Return (X, Y) of the center of cell containing provided text 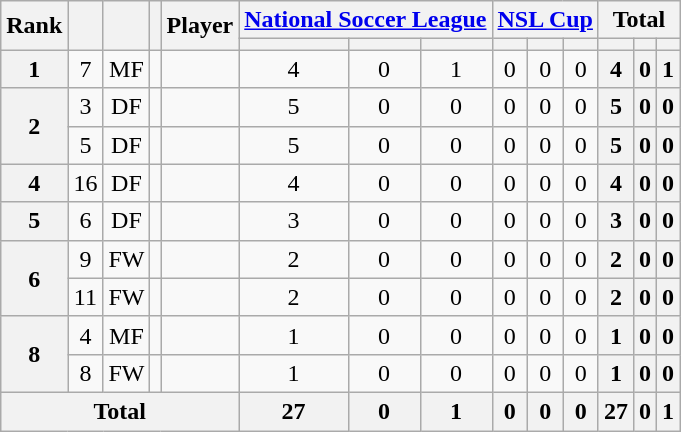
National Soccer League (366, 20)
7 (86, 69)
16 (86, 183)
Rank (34, 26)
11 (86, 297)
Player (200, 26)
9 (86, 259)
NSL Cup (545, 20)
